Detect which cell encompasses the target text, then output its (x, y) center coordinate. 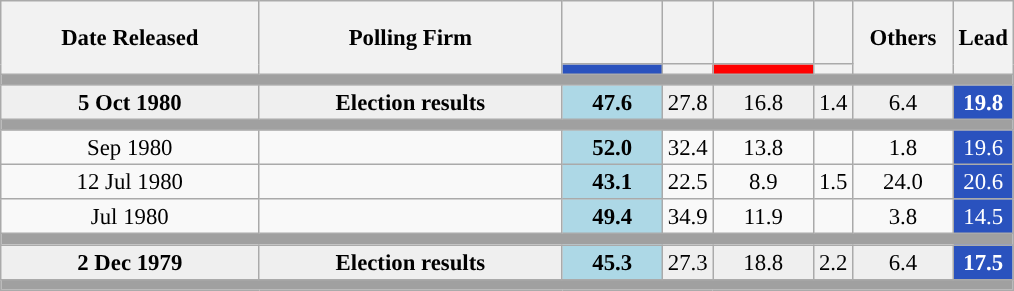
1.5 (834, 182)
18.8 (764, 262)
Date Released (130, 38)
Polling Firm (410, 38)
5 Oct 1980 (130, 102)
34.9 (688, 218)
Sep 1980 (130, 148)
24.0 (904, 182)
13.8 (764, 148)
45.3 (612, 262)
Lead (983, 38)
12 Jul 1980 (130, 182)
1.8 (904, 148)
2.2 (834, 262)
22.5 (688, 182)
20.6 (983, 182)
Others (904, 38)
17.5 (983, 262)
32.4 (688, 148)
47.6 (612, 102)
Jul 1980 (130, 218)
19.8 (983, 102)
27.3 (688, 262)
8.9 (764, 182)
3.8 (904, 218)
49.4 (612, 218)
16.8 (764, 102)
27.8 (688, 102)
1.4 (834, 102)
14.5 (983, 218)
52.0 (612, 148)
43.1 (612, 182)
19.6 (983, 148)
2 Dec 1979 (130, 262)
11.9 (764, 218)
